Scan for the cell matching the given text and deliver its [X, Y] coordinate at center. 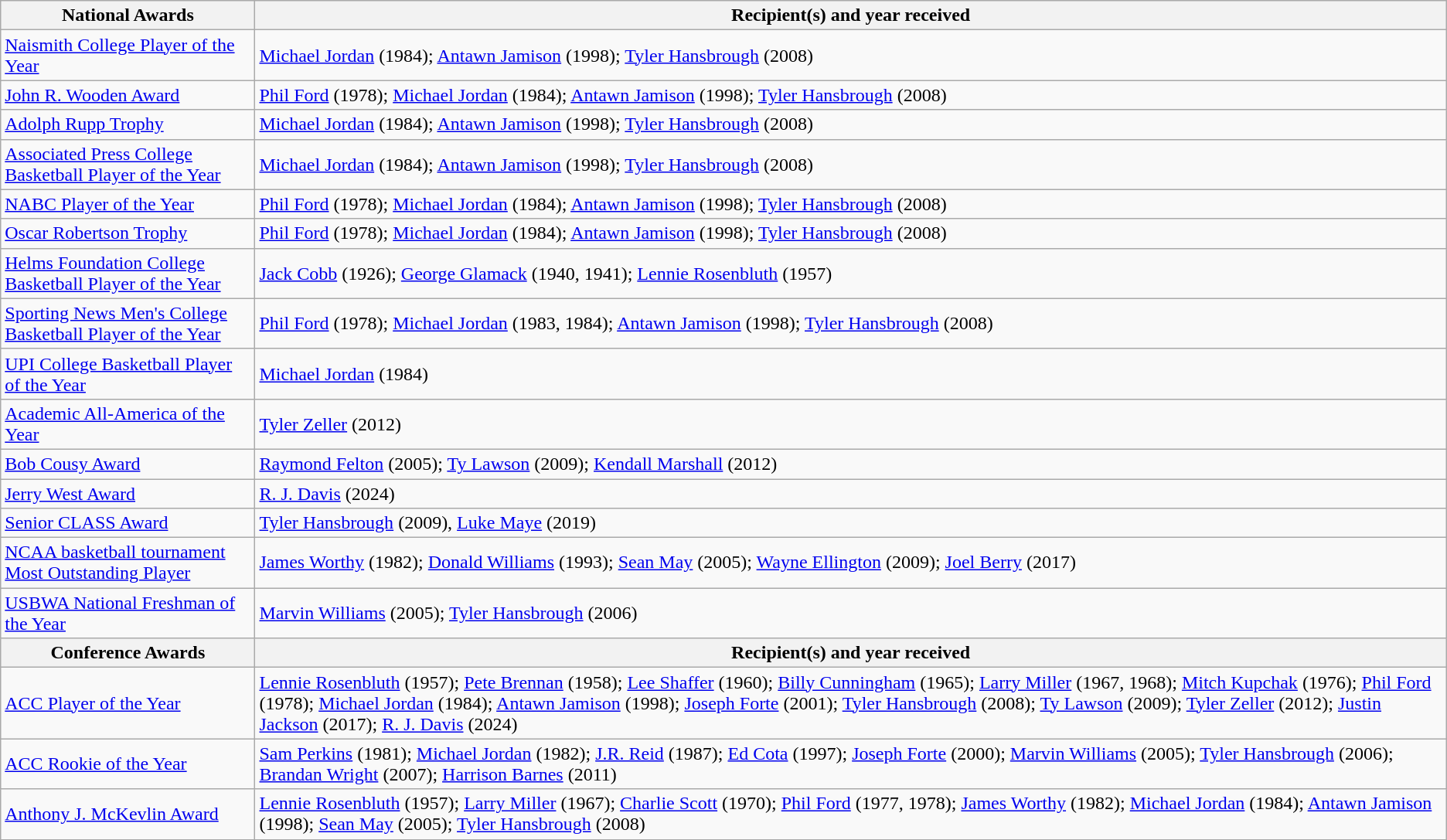
Jerry West Award [128, 494]
ACC Rookie of the Year [128, 763]
Naismith College Player of the Year [128, 56]
Senior CLASS Award [128, 523]
Marvin Williams (2005); Tyler Hansbrough (2006) [850, 614]
John R. Wooden Award [128, 95]
Michael Jordan (1984) [850, 374]
Anthony J. McKevlin Award [128, 814]
Tyler Hansbrough (2009), Luke Maye (2019) [850, 523]
Adolph Rupp Trophy [128, 124]
Helms Foundation College Basketball Player of the Year [128, 274]
NABC Player of the Year [128, 204]
Phil Ford (1978); Michael Jordan (1983, 1984); Antawn Jamison (1998); Tyler Hansbrough (2008) [850, 323]
Raymond Felton (2005); Ty Lawson (2009); Kendall Marshall (2012) [850, 464]
Academic All-America of the Year [128, 423]
NCAA basketball tournament Most Outstanding Player [128, 563]
Conference Awards [128, 653]
Tyler Zeller (2012) [850, 423]
Oscar Robertson Trophy [128, 233]
Sporting News Men's College Basketball Player of the Year [128, 323]
UPI College Basketball Player of the Year [128, 374]
Bob Cousy Award [128, 464]
National Awards [128, 15]
Associated Press College Basketball Player of the Year [128, 164]
Jack Cobb (1926); George Glamack (1940, 1941); Lennie Rosenbluth (1957) [850, 274]
R. J. Davis (2024) [850, 494]
USBWA National Freshman of the Year [128, 614]
ACC Player of the Year [128, 703]
James Worthy (1982); Donald Williams (1993); Sean May (2005); Wayne Ellington (2009); Joel Berry (2017) [850, 563]
